Detect which cell encompasses the target text, then output its (X, Y) center coordinate. 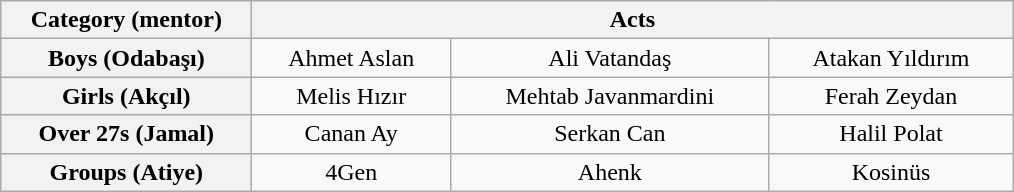
Category (mentor) (126, 20)
Serkan Can (610, 134)
Over 27s (Jamal) (126, 134)
Ahenk (610, 172)
Acts (632, 20)
Girls (Akçıl) (126, 96)
Ali Vatandaş (610, 58)
4Gen (352, 172)
Melis Hızır (352, 96)
Canan Ay (352, 134)
Groups (Atiye) (126, 172)
Ferah Zeydan (891, 96)
Mehtab Javanmardini (610, 96)
Halil Polat (891, 134)
Kosinüs (891, 172)
Atakan Yıldırım (891, 58)
Boys (Odabaşı) (126, 58)
Ahmet Aslan (352, 58)
